Extract the (x, y) coordinate from the center of the cell holding the provided text.  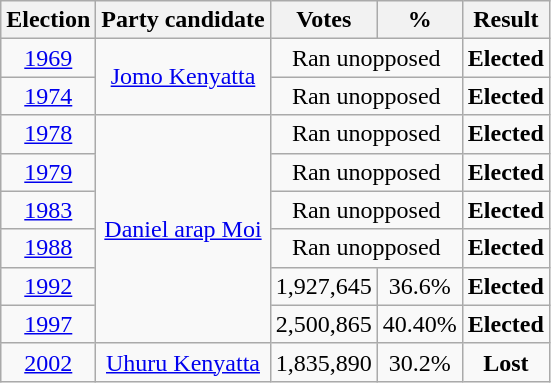
1969 (48, 58)
% (420, 20)
Lost (506, 362)
1974 (48, 96)
1997 (48, 324)
1983 (48, 210)
Votes (324, 20)
1988 (48, 248)
40.40% (420, 324)
2,500,865 (324, 324)
1,927,645 (324, 286)
Uhuru Kenyatta (183, 362)
Daniel arap Moi (183, 229)
Election (48, 20)
36.6% (420, 286)
Party candidate (183, 20)
30.2% (420, 362)
Result (506, 20)
1978 (48, 134)
1979 (48, 172)
2002 (48, 362)
1992 (48, 286)
Jomo Kenyatta (183, 77)
1,835,890 (324, 362)
